For the text-containing cell, return its midpoint in [x, y] coordinate format. 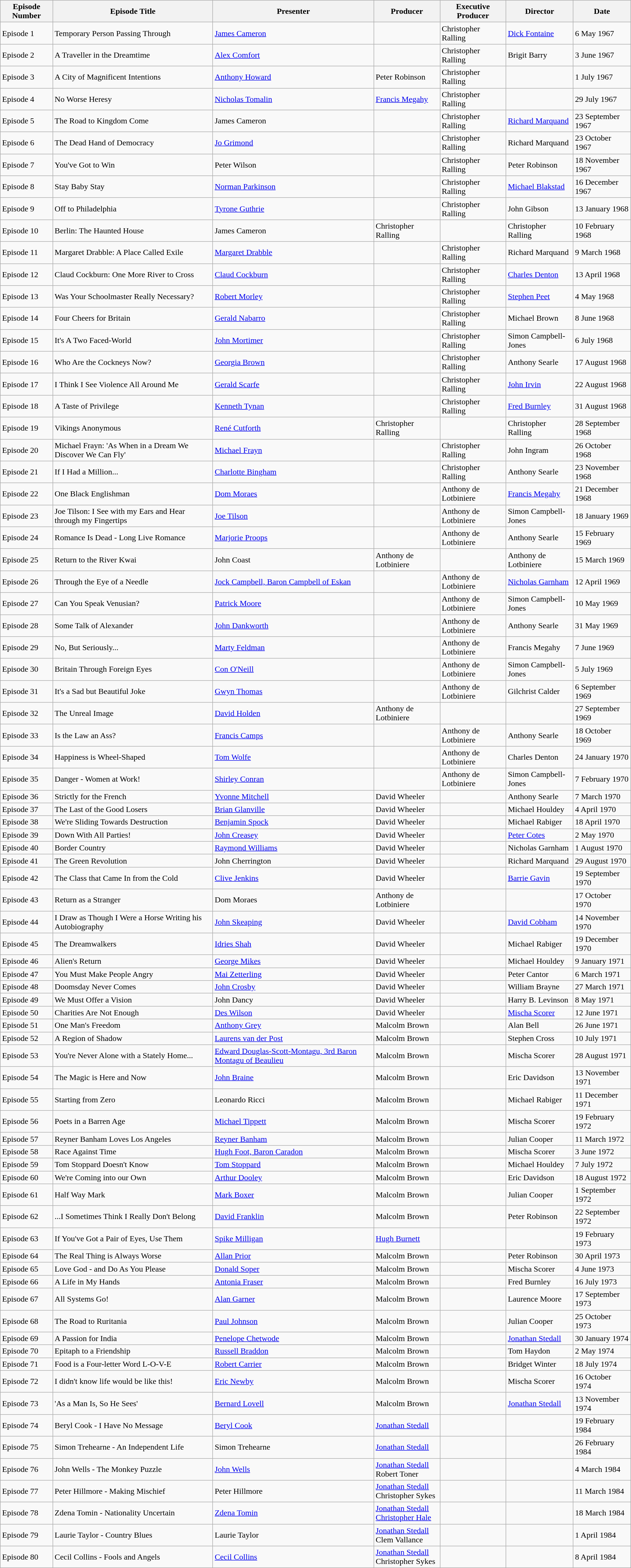
Tom Wolfe [293, 757]
8 April 1984 [602, 1557]
18 March 1984 [602, 1513]
Episode 62 [27, 1217]
Episode 28 [27, 625]
Russell Braddon [293, 1351]
10 May 1969 [602, 604]
Edward Douglas-Scott-Montagu, 3rd Baron Montagu of Beaulieu [293, 1055]
Mai Zetterling [293, 974]
19 February 1973 [602, 1239]
John Dancy [293, 1000]
19 February 1984 [602, 1425]
Episode 37 [27, 809]
John Crosby [293, 987]
22 August 1968 [602, 384]
Marjorie Proops [293, 538]
18 April 1970 [602, 822]
Episode 4 [27, 99]
Eric Newby [293, 1381]
Tom Haydon [539, 1351]
John Ingram [539, 450]
Episode 49 [27, 1000]
Episode 70 [27, 1351]
Tom Stoppard [293, 1164]
1 July 1967 [602, 77]
Dick Fontaine [539, 33]
4 March 1984 [602, 1469]
The Green Revolution [133, 861]
Simon Trehearne - An Independent Life [133, 1447]
Peter Cotes [539, 835]
Episode 68 [27, 1321]
Episode 66 [27, 1282]
Episode 29 [27, 647]
Michael Blakstad [539, 187]
Happiness is Wheel-Shaped [133, 757]
Anthony Howard [293, 77]
2 May 1970 [602, 835]
A Life in My Hands [133, 1282]
Episode 48 [27, 987]
17 August 1968 [602, 362]
Bernard Lovell [293, 1403]
Norman Parkinson [293, 187]
10 July 1971 [602, 1038]
Stephen Cross [539, 1038]
12 June 1971 [602, 1013]
You Must Make People Angry [133, 974]
Poets in a Barren Age [133, 1122]
Director [539, 11]
A Taste of Privilege [133, 406]
Brian Glanville [293, 809]
Con O'Neill [293, 670]
Episode 51 [27, 1025]
28 August 1971 [602, 1055]
18 August 1972 [602, 1177]
Episode 55 [27, 1099]
Zdena Tomin [293, 1513]
5 July 1969 [602, 670]
28 September 1968 [602, 428]
Tom Stoppard Doesn't Know [133, 1164]
Yvonne Mitchell [293, 796]
Can You Speak Venusian? [133, 604]
17 September 1973 [602, 1299]
David Franklin [293, 1217]
16 December 1967 [602, 187]
8 May 1971 [602, 1000]
7 March 1970 [602, 796]
4 April 1970 [602, 809]
Episode 34 [27, 757]
30 April 1973 [602, 1256]
Arthur Dooley [293, 1177]
29 July 1967 [602, 99]
Return as a Stranger [133, 900]
Episode 8 [27, 187]
Through the Eye of a Needle [133, 581]
14 November 1970 [602, 922]
Beryl Cook [293, 1425]
Allan Prior [293, 1256]
The Road to Kingdom Come [133, 121]
It's a Sad but Beautiful Joke [133, 691]
Episode 59 [27, 1164]
Strictly for the French [133, 796]
12 April 1969 [602, 581]
Episode 2 [27, 55]
Episode 58 [27, 1152]
Charities Are Not Enough [133, 1013]
A Region of Shadow [133, 1038]
Episode 74 [27, 1425]
Episode 75 [27, 1447]
John Gibson [539, 208]
Episode 45 [27, 944]
Laurence Moore [539, 1299]
We're Coming into our Own [133, 1177]
Episode 21 [27, 472]
3 June 1972 [602, 1152]
Raymond Williams [293, 848]
Gwyn Thomas [293, 691]
25 October 1973 [602, 1321]
Gilchrist Calder [539, 691]
Jonathan StedallChristopher Hale [407, 1513]
Episode 80 [27, 1557]
Episode 76 [27, 1469]
Des Wilson [293, 1013]
Episode 60 [27, 1177]
15 February 1969 [602, 538]
Border Country [133, 848]
Episode 22 [27, 494]
Was Your Schoolmaster Really Necessary? [133, 297]
Episode 65 [27, 1269]
The Last of the Good Losers [133, 809]
Executive Producer [473, 11]
Episode 71 [27, 1364]
Claud Cockburn [293, 274]
23 October 1967 [602, 143]
Michael Frayn [293, 450]
Peter Wilson [293, 165]
One Black Englishman [133, 494]
Clive Jenkins [293, 878]
John Dankworth [293, 625]
John Irvin [539, 384]
I Think I See Violence All Around Me [133, 384]
11 March 1984 [602, 1491]
1 April 1984 [602, 1535]
I didn't know life would be like this! [133, 1381]
Penelope Chetwode [293, 1338]
If You've Got a Pair of Eyes, Use Them [133, 1239]
Episode 14 [27, 318]
13 January 1968 [602, 208]
26 June 1971 [602, 1025]
Race Against Time [133, 1152]
Episode 42 [27, 878]
Patrick Moore [293, 604]
Doomsday Never Comes [133, 987]
19 February 1972 [602, 1122]
If I Had a Million... [133, 472]
Episode 6 [27, 143]
David Holden [293, 714]
11 December 1971 [602, 1099]
27 September 1969 [602, 714]
Food is a Four-letter Word L-O-V-E [133, 1364]
9 March 1968 [602, 252]
13 November 1974 [602, 1403]
We Must Offer a Vision [133, 1000]
Date [602, 11]
A City of Magnificent Intentions [133, 77]
Episode 63 [27, 1239]
Mark Boxer [293, 1195]
Episode 47 [27, 974]
The Dreamwalkers [133, 944]
You're Never Alone with a Stately Home... [133, 1055]
Episode 7 [27, 165]
Episode 33 [27, 735]
Episode 77 [27, 1491]
John Wells - The Monkey Puzzle [133, 1469]
Episode 25 [27, 560]
Anthony Grey [293, 1025]
'As a Man Is, So He Sees' [133, 1403]
31 August 1968 [602, 406]
9 January 1971 [602, 961]
Peter Hillmore [293, 1491]
Episode 10 [27, 231]
8 June 1968 [602, 318]
Benjamin Spock [293, 822]
Off to Philadelphia [133, 208]
I Draw as Though I Were a Horse Writing his Autobiography [133, 922]
Episode 26 [27, 581]
Joe Tilson: I See with my Ears and Hear through my Fingertips [133, 516]
2 May 1974 [602, 1351]
Gerald Nabarro [293, 318]
Episode 17 [27, 384]
Nicholas Tomalin [293, 99]
Robert Carrier [293, 1364]
Laurens van der Post [293, 1038]
Margaret Drabble: A Place Called Exile [133, 252]
1 August 1970 [602, 848]
Tyrone Guthrie [293, 208]
19 December 1970 [602, 944]
Reyner Banham [293, 1139]
Episode 3 [27, 77]
Spike Milligan [293, 1239]
30 January 1974 [602, 1338]
No Worse Heresy [133, 99]
John Wells [293, 1469]
Danger - Women at Work! [133, 779]
Episode 16 [27, 362]
Charlotte Bingham [293, 472]
Marty Feldman [293, 647]
William Brayne [539, 987]
Laurie Taylor - Country Blues [133, 1535]
Love God - and Do As You Please [133, 1269]
18 July 1974 [602, 1364]
John Mortimer [293, 341]
29 August 1970 [602, 861]
Berlin: The Haunted House [133, 231]
17 October 1970 [602, 900]
22 September 1972 [602, 1217]
Michael Tippett [293, 1122]
Cecil Collins - Fools and Angels [133, 1557]
Jock Campbell, Baron Campbell of Eskan [293, 581]
Episode 52 [27, 1038]
Episode Title [133, 11]
Episode 39 [27, 835]
Producer [407, 11]
7 June 1969 [602, 647]
Episode 19 [27, 428]
26 February 1984 [602, 1447]
Shirley Conran [293, 779]
Margaret Drabble [293, 252]
Hugh Burnett [407, 1239]
Episode 73 [27, 1403]
Brigit Barry [539, 55]
3 June 1967 [602, 55]
Leonardo Ricci [293, 1099]
18 October 1969 [602, 735]
Episode 15 [27, 341]
7 July 1972 [602, 1164]
6 July 1968 [602, 341]
Episode 1 [27, 33]
Four Cheers for Britain [133, 318]
4 May 1968 [602, 297]
Episode 79 [27, 1535]
Episode 46 [27, 961]
Francis Camps [293, 735]
27 March 1971 [602, 987]
13 April 1968 [602, 274]
René Cutforth [293, 428]
Barrie Gavin [539, 878]
Who Are the Cockneys Now? [133, 362]
Some Talk of Alexander [133, 625]
The Real Thing is Always Worse [133, 1256]
Episode 54 [27, 1078]
Robert Morley [293, 297]
Alan Bell [539, 1025]
Episode 72 [27, 1381]
All Systems Go! [133, 1299]
6 September 1969 [602, 691]
John Braine [293, 1078]
Antonia Fraser [293, 1282]
Episode 64 [27, 1256]
A Traveller in the Dreamtime [133, 55]
13 November 1971 [602, 1078]
Claud Cockburn: One More River to Cross [133, 274]
24 January 1970 [602, 757]
31 May 1969 [602, 625]
One Man's Freedom [133, 1025]
Episode 23 [27, 516]
Beryl Cook - I Have No Message [133, 1425]
23 November 1968 [602, 472]
Episode 31 [27, 691]
1 September 1972 [602, 1195]
Is the Law an Ass? [133, 735]
Episode 13 [27, 297]
7 February 1970 [602, 779]
Episode 53 [27, 1055]
Episode 18 [27, 406]
It's A Two Faced-World [133, 341]
Episode 11 [27, 252]
Return to the River Kwai [133, 560]
The Dead Hand of Democracy [133, 143]
You've Got to Win [133, 165]
11 March 1972 [602, 1139]
10 February 1968 [602, 231]
Episode 67 [27, 1299]
Peter Cantor [539, 974]
Zdena Tomin - Nationality Uncertain [133, 1513]
Episode 57 [27, 1139]
Episode 20 [27, 450]
Episode 44 [27, 922]
Georgia Brown [293, 362]
Reyner Banham Loves Los Angeles [133, 1139]
Episode 50 [27, 1013]
Episode 56 [27, 1122]
Episode 9 [27, 208]
We're Sliding Towards Destruction [133, 822]
Episode Number [27, 11]
Joe Tilson [293, 516]
Episode 78 [27, 1513]
Episode 30 [27, 670]
Alien's Return [133, 961]
21 December 1968 [602, 494]
John Cherrington [293, 861]
Episode 43 [27, 900]
Episode 61 [27, 1195]
Gerald Scarfe [293, 384]
Britain Through Foreign Eyes [133, 670]
16 July 1973 [602, 1282]
Temporary Person Passing Through [133, 33]
4 June 1973 [602, 1269]
23 September 1967 [602, 121]
Starting from Zero [133, 1099]
Donald Soper [293, 1269]
Romance Is Dead - Long Live Romance [133, 538]
Episode 38 [27, 822]
6 May 1967 [602, 33]
The Magic is Here and Now [133, 1078]
Vikings Anonymous [133, 428]
Episode 12 [27, 274]
Episode 40 [27, 848]
David Cobham [539, 922]
Hugh Foot, Baron Caradon [293, 1152]
Episode 69 [27, 1338]
Harry B. Levinson [539, 1000]
Episode 36 [27, 796]
19 September 1970 [602, 878]
John Skeaping [293, 922]
Down With All Parties! [133, 835]
26 October 1968 [602, 450]
The Road to Ruritania [133, 1321]
Paul Johnson [293, 1321]
15 March 1969 [602, 560]
John Coast [293, 560]
Kenneth Tynan [293, 406]
Episode 5 [27, 121]
A Passion for India [133, 1338]
George Mikes [293, 961]
Episode 32 [27, 714]
Bridget Winter [539, 1364]
Idries Shah [293, 944]
Episode 35 [27, 779]
Simon Trehearne [293, 1447]
16 October 1974 [602, 1381]
18 January 1969 [602, 516]
Half Way Mark [133, 1195]
John Creasey [293, 835]
Stay Baby Stay [133, 187]
Episode 41 [27, 861]
Jo Grimond [293, 143]
Michael Brown [539, 318]
Presenter [293, 11]
Epitaph to a Friendship [133, 1351]
6 March 1971 [602, 974]
Peter Hillmore - Making Mischief [133, 1491]
Alan Garner [293, 1299]
The Class that Came In from the Cold [133, 878]
Episode 24 [27, 538]
Jonathan StedallClem Vallance [407, 1535]
...I Sometimes Think I Really Don't Belong [133, 1217]
The Unreal Image [133, 714]
Laurie Taylor [293, 1535]
Stephen Peet [539, 297]
Jonathan StedallRobert Toner [407, 1469]
Michael Frayn: 'As When in a Dream We Discover We Can Fly' [133, 450]
Episode 27 [27, 604]
Alex Comfort [293, 55]
Cecil Collins [293, 1557]
No, But Seriously... [133, 647]
18 November 1967 [602, 165]
